Determine the [x, y] coordinate at the center of the cell enclosing the given text.  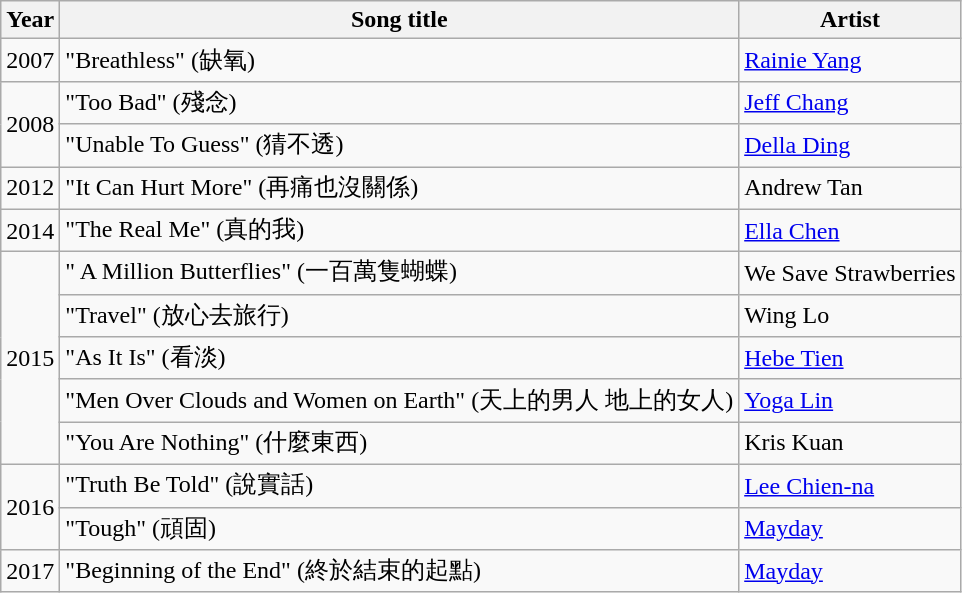
Ella Chen [850, 230]
Rainie Yang [850, 60]
Yoga Lin [850, 400]
Della Ding [850, 146]
"Tough" (頑固) [400, 528]
Kris Kuan [850, 444]
"Too Bad" (殘念) [400, 102]
"You Are Nothing" (什麼東西) [400, 444]
Hebe Tien [850, 358]
"Truth Be Told" (說實話) [400, 486]
2007 [30, 60]
Year [30, 20]
2017 [30, 572]
Andrew Tan [850, 188]
"It Can Hurt More" (再痛也沒關係) [400, 188]
"Travel" (放心去旅行) [400, 316]
We Save Strawberries [850, 274]
Artist [850, 20]
2008 [30, 124]
2012 [30, 188]
" A Million Butterflies" (一百萬隻蝴蝶) [400, 274]
2016 [30, 506]
2015 [30, 358]
Jeff Chang [850, 102]
"As It Is" (看淡) [400, 358]
"The Real Me" (真的我) [400, 230]
Lee Chien-na [850, 486]
"Unable To Guess" (猜不透) [400, 146]
Wing Lo [850, 316]
"Men Over Clouds and Women on Earth" (天上的男人 地上的女人) [400, 400]
2014 [30, 230]
"Breathless" (缺氧) [400, 60]
Song title [400, 20]
"Beginning of the End" (終於結束的起點) [400, 572]
